Determine the [X, Y] coordinate at the center of the cell enclosing the given text.  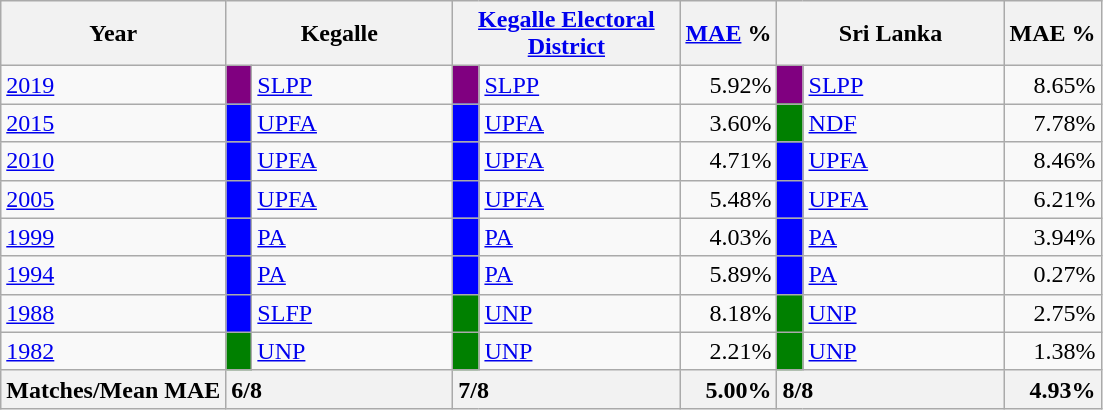
7.78% [1052, 123]
5.00% [728, 389]
Sri Lanka [890, 34]
6.21% [1052, 199]
2.21% [728, 351]
4.93% [1052, 389]
2005 [114, 199]
Year [114, 34]
SLFP [352, 313]
5.92% [728, 85]
1.38% [1052, 351]
1982 [114, 351]
Matches/Mean MAE [114, 389]
NDF [904, 123]
8.18% [728, 313]
3.94% [1052, 237]
Kegalle [340, 34]
7/8 [566, 389]
4.71% [728, 161]
3.60% [728, 123]
2010 [114, 161]
5.48% [728, 199]
1994 [114, 275]
2015 [114, 123]
4.03% [728, 237]
0.27% [1052, 275]
Kegalle Electoral District [566, 34]
6/8 [340, 389]
1988 [114, 313]
2019 [114, 85]
2.75% [1052, 313]
5.89% [728, 275]
1999 [114, 237]
8/8 [890, 389]
8.46% [1052, 161]
8.65% [1052, 85]
